Return (X, Y) of the center of cell containing provided text 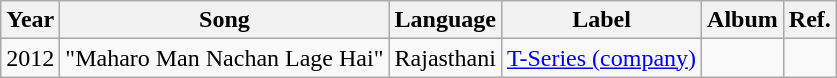
Label (601, 20)
Song (224, 20)
Year (30, 20)
Rajasthani (445, 58)
T-Series (company) (601, 58)
Ref. (810, 20)
2012 (30, 58)
"Maharo Man Nachan Lage Hai" (224, 58)
Album (743, 20)
Language (445, 20)
